Output the (X, Y) coordinate of the center of the cell containing the given text.  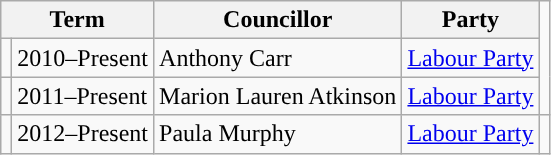
2010–Present (83, 58)
Marion Lauren Atkinson (278, 96)
Paula Murphy (278, 134)
Party (470, 20)
Anthony Carr (278, 58)
2011–Present (83, 96)
Term (78, 20)
Councillor (278, 20)
2012–Present (83, 134)
